Pinpoint the cell where the given text exists, returning its (x, y) midpoint coordinate. 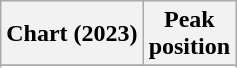
Chart (2023) (72, 34)
Peakposition (189, 34)
